Detect which cell encompasses the target text, then output its [X, Y] center coordinate. 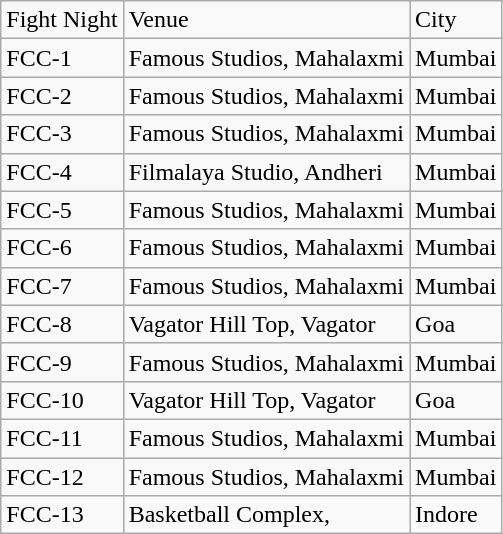
FCC-11 [62, 438]
FCC-2 [62, 96]
Basketball Complex, [266, 515]
FCC-4 [62, 172]
FCC-7 [62, 286]
FCC-9 [62, 362]
Venue [266, 20]
FCC-5 [62, 210]
FCC-1 [62, 58]
Fight Night [62, 20]
Filmalaya Studio, Andheri [266, 172]
FCC-10 [62, 400]
Indore [456, 515]
FCC-3 [62, 134]
FCC-12 [62, 477]
City [456, 20]
FCC-8 [62, 324]
FCC-13 [62, 515]
FCC-6 [62, 248]
